Locate the cell with the specified text and output its (X, Y) center coordinate. 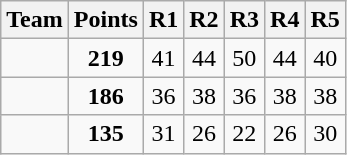
Points (106, 20)
R1 (163, 20)
22 (244, 134)
50 (244, 58)
Team (35, 20)
186 (106, 96)
219 (106, 58)
R4 (285, 20)
R2 (204, 20)
30 (325, 134)
31 (163, 134)
135 (106, 134)
40 (325, 58)
R5 (325, 20)
41 (163, 58)
R3 (244, 20)
